Scan for the cell matching the given text and deliver its (x, y) coordinate at center. 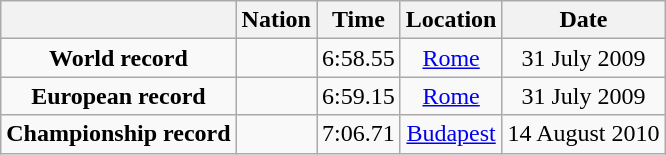
6:59.15 (358, 96)
Time (358, 20)
Budapest (451, 134)
World record (118, 58)
Nation (276, 20)
14 August 2010 (584, 134)
Championship record (118, 134)
7:06.71 (358, 134)
6:58.55 (358, 58)
Date (584, 20)
Location (451, 20)
European record (118, 96)
